Return [X, Y] of the center of cell containing provided text 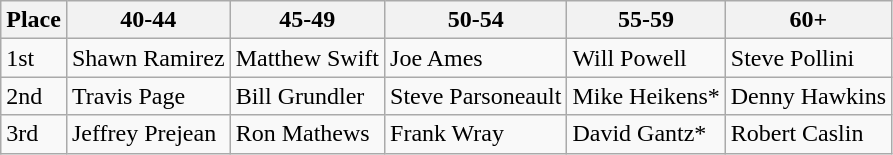
Shawn Ramirez [148, 58]
1st [34, 58]
2nd [34, 96]
Place [34, 20]
Mike Heikens* [646, 96]
45-49 [307, 20]
David Gantz* [646, 134]
3rd [34, 134]
Steve Pollini [808, 58]
60+ [808, 20]
50-54 [476, 20]
Joe Ames [476, 58]
55-59 [646, 20]
Jeffrey Prejean [148, 134]
Bill Grundler [307, 96]
Matthew Swift [307, 58]
Steve Parsoneault [476, 96]
Denny Hawkins [808, 96]
Will Powell [646, 58]
Frank Wray [476, 134]
Travis Page [148, 96]
Robert Caslin [808, 134]
Ron Mathews [307, 134]
40-44 [148, 20]
